Determine the [X, Y] coordinate at the center of the cell enclosing the given text.  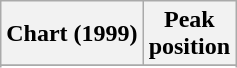
Peakposition [189, 34]
Chart (1999) [72, 34]
